Pinpoint the cell where the given text exists, returning its [X, Y] midpoint coordinate. 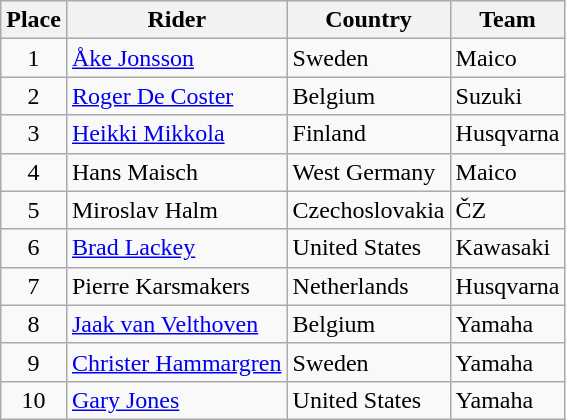
9 [34, 362]
5 [34, 210]
7 [34, 286]
Heikki Mikkola [176, 134]
1 [34, 58]
Country [368, 20]
Kawasaki [508, 248]
Place [34, 20]
8 [34, 324]
Netherlands [368, 286]
West Germany [368, 172]
Team [508, 20]
6 [34, 248]
Rider [176, 20]
Suzuki [508, 96]
Finland [368, 134]
Christer Hammargren [176, 362]
Hans Maisch [176, 172]
Miroslav Halm [176, 210]
Czechoslovakia [368, 210]
Jaak van Velthoven [176, 324]
Roger De Coster [176, 96]
4 [34, 172]
3 [34, 134]
10 [34, 400]
Gary Jones [176, 400]
Åke Jonsson [176, 58]
ČZ [508, 210]
Pierre Karsmakers [176, 286]
2 [34, 96]
Brad Lackey [176, 248]
